Return the [X, Y] coordinate for the center point of the cell that contains the specified text.  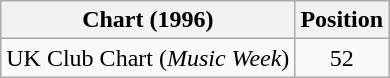
Position [342, 20]
UK Club Chart (Music Week) [148, 58]
52 [342, 58]
Chart (1996) [148, 20]
